Identify which cell holds the provided text, then report its (x, y) central coordinate. 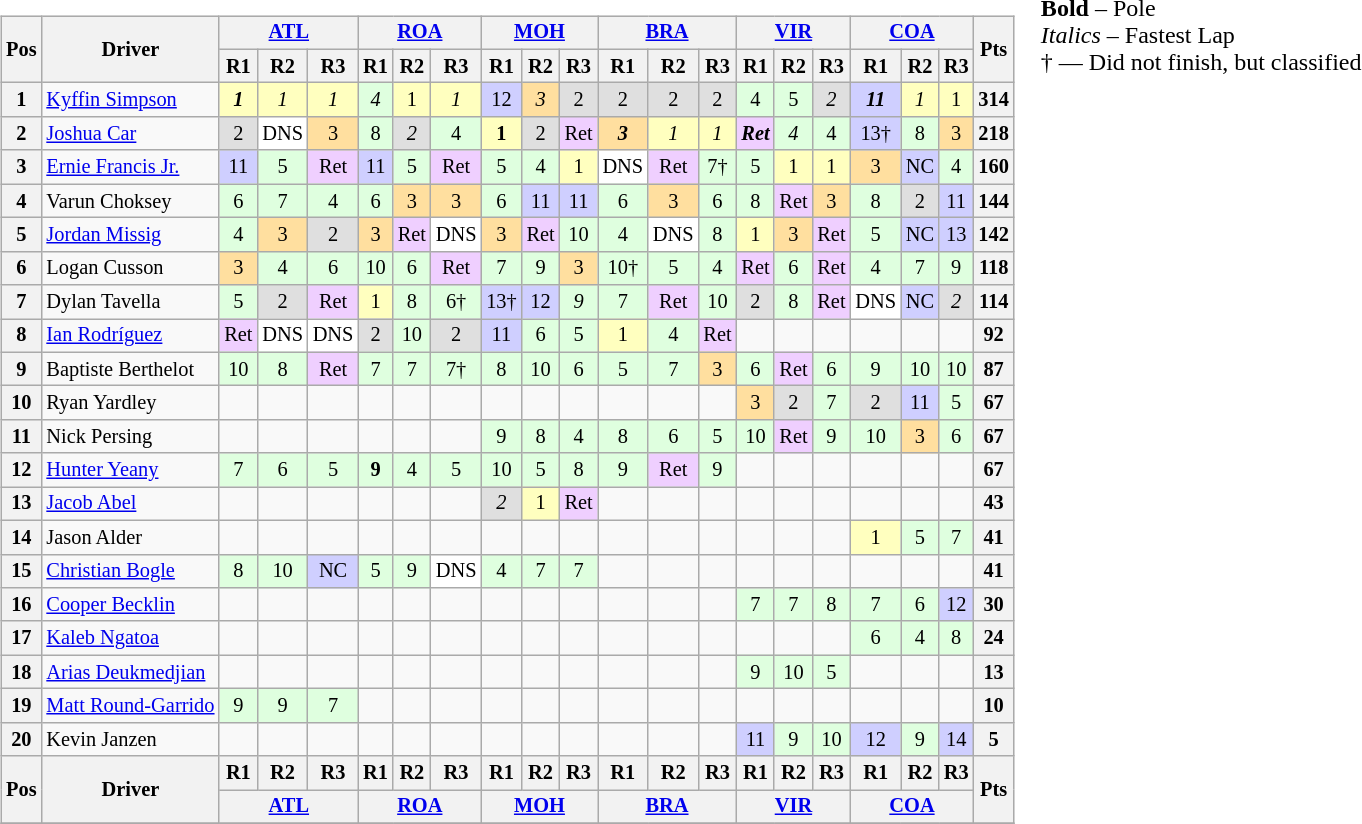
19 (21, 706)
Varun Choksey (130, 201)
16 (21, 605)
Cooper Becklin (130, 605)
6† (456, 302)
92 (993, 336)
Ernie Francis Jr. (130, 167)
Nick Persing (130, 437)
87 (993, 369)
Kevin Janzen (130, 739)
43 (993, 504)
Kaleb Ngatoa (130, 638)
Matt Round-Garrido (130, 706)
114 (993, 302)
Ryan Yardley (130, 403)
Christian Bogle (130, 571)
Arias Deukmedjian (130, 672)
Baptiste Berthelot (130, 369)
Kyffin Simpson (130, 100)
Ian Rodríguez (130, 336)
10† (623, 268)
118 (993, 268)
Logan Cusson (130, 268)
Jacob Abel (130, 504)
17 (21, 638)
24 (993, 638)
314 (993, 100)
Joshua Car (130, 134)
30 (993, 605)
218 (993, 134)
15 (21, 571)
160 (993, 167)
18 (21, 672)
Dylan Tavella (130, 302)
142 (993, 235)
20 (21, 739)
144 (993, 201)
Jason Alder (130, 537)
Jordan Missig (130, 235)
Hunter Yeany (130, 470)
